For the text-containing cell, return its midpoint in (X, Y) coordinate format. 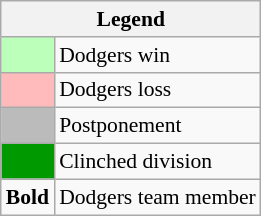
Dodgers loss (158, 90)
Dodgers win (158, 55)
Legend (131, 19)
Postponement (158, 126)
Clinched division (158, 162)
Dodgers team member (158, 197)
Bold (28, 197)
